Provide the (x, y) coordinate of the cell's center where the given text is located.  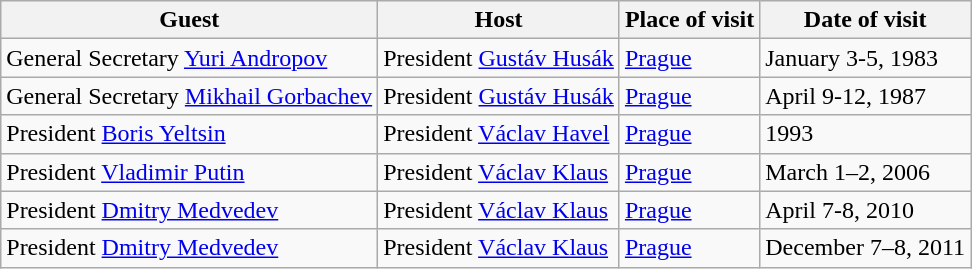
April 9-12, 1987 (866, 96)
January 3-5, 1983 (866, 58)
April 7-8, 2010 (866, 210)
Host (499, 20)
March 1–2, 2006 (866, 172)
President Vladimir Putin (190, 172)
December 7–8, 2011 (866, 248)
President Boris Yeltsin (190, 134)
1993 (866, 134)
General Secretary Yuri Andropov (190, 58)
Guest (190, 20)
Place of visit (689, 20)
General Secretary Mikhail Gorbachev (190, 96)
Date of visit (866, 20)
President Václav Havel (499, 134)
